Output the (X, Y) coordinate of the center of the cell containing the given text.  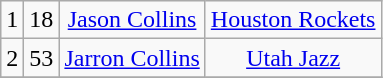
2 (12, 58)
18 (42, 20)
Jarron Collins (132, 58)
Jason Collins (132, 20)
Houston Rockets (293, 20)
1 (12, 20)
Utah Jazz (293, 58)
53 (42, 58)
